Locate the cell with the specified text and output its [x, y] center coordinate. 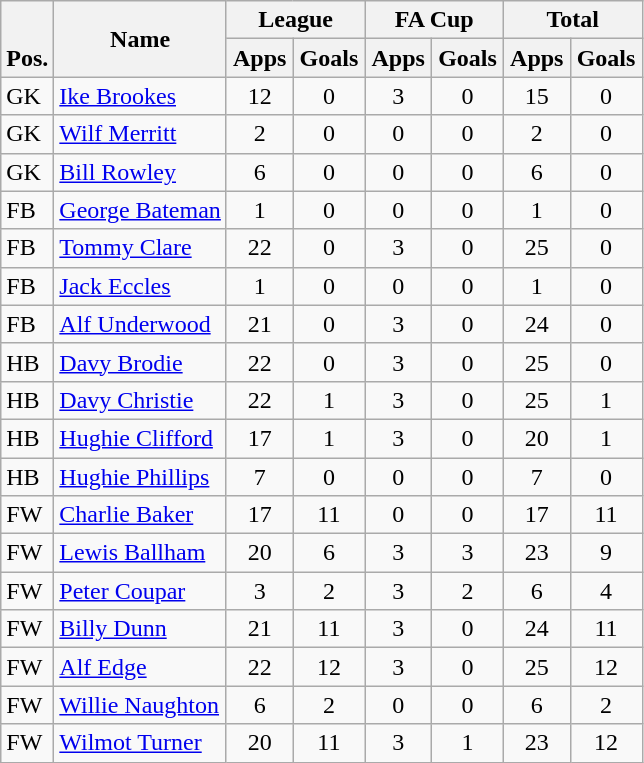
Davy Brodie [140, 362]
Alf Underwood [140, 324]
Billy Dunn [140, 629]
Tommy Clare [140, 248]
Hughie Clifford [140, 438]
Davy Christie [140, 400]
4 [606, 591]
Ike Brookes [140, 96]
Bill Rowley [140, 172]
Peter Coupar [140, 591]
FA Cup [434, 20]
15 [538, 96]
Name [140, 39]
Lewis Ballham [140, 553]
9 [606, 553]
Charlie Baker [140, 515]
Wilf Merritt [140, 134]
League [296, 20]
Willie Naughton [140, 705]
Pos. [28, 39]
Alf Edge [140, 667]
George Bateman [140, 210]
Jack Eccles [140, 286]
Wilmot Turner [140, 743]
Hughie Phillips [140, 477]
Total [574, 20]
